Find where the given text appears and provide that cell's center as (x, y) coordinate. 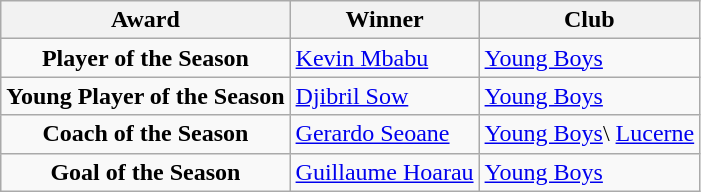
Djibril Sow (384, 96)
Winner (384, 20)
Young Player of the Season (146, 96)
Award (146, 20)
Guillaume Hoarau (384, 172)
Player of the Season (146, 58)
Club (590, 20)
Coach of the Season (146, 134)
Young Boys\ Lucerne (590, 134)
Gerardo Seoane (384, 134)
Kevin Mbabu (384, 58)
Goal of the Season (146, 172)
